Determine the (X, Y) coordinate at the center of the cell enclosing the given text.  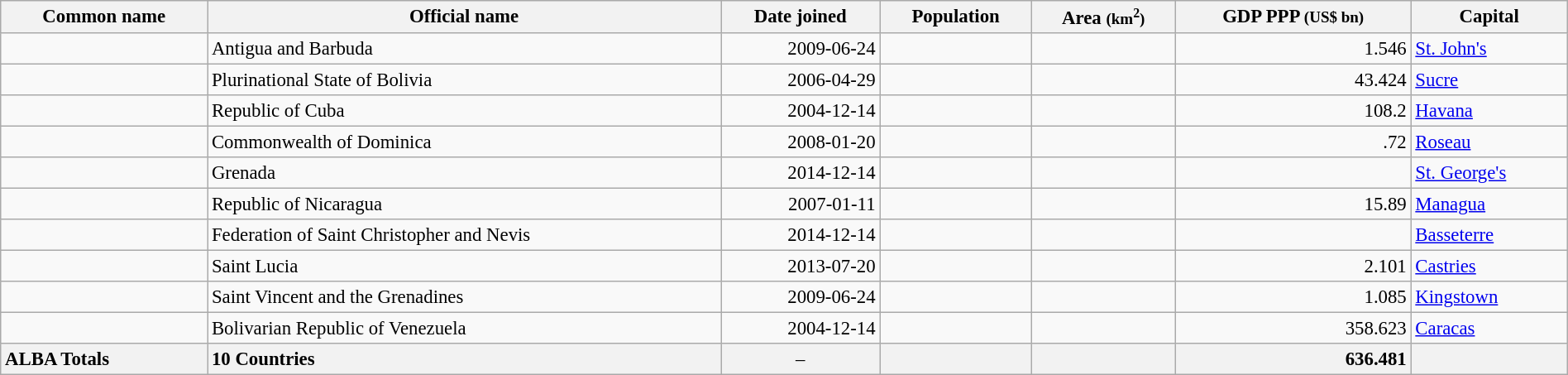
108.2 (1293, 111)
St. John's (1489, 49)
Federation of Saint Christopher and Nevis (465, 235)
Official name (465, 17)
.72 (1293, 142)
Havana (1489, 111)
358.623 (1293, 329)
636.481 (1293, 359)
Bolivarian Republic of Venezuela (465, 329)
Date joined (801, 17)
Republic of Nicaragua (465, 204)
Plurinational State of Bolivia (465, 79)
1.546 (1293, 49)
Population (956, 17)
Capital (1489, 17)
2007-01-11 (801, 204)
Grenada (465, 173)
1.085 (1293, 297)
2008-01-20 (801, 142)
GDP PPP (US$ bn) (1293, 17)
2013-07-20 (801, 267)
Roseau (1489, 142)
Caracas (1489, 329)
2006-04-29 (801, 79)
Antigua and Barbuda (465, 49)
Common name (104, 17)
Basseterre (1489, 235)
43.424 (1293, 79)
Managua (1489, 204)
Saint Lucia (465, 267)
10 Countries (465, 359)
15.89 (1293, 204)
– (801, 359)
2.101 (1293, 267)
Republic of Cuba (465, 111)
Sucre (1489, 79)
ALBA Totals (104, 359)
Kingstown (1489, 297)
Commonwealth of Dominica (465, 142)
Area (km2) (1103, 17)
St. George's (1489, 173)
Saint Vincent and the Grenadines (465, 297)
Castries (1489, 267)
